Detect which cell encompasses the target text, then output its (X, Y) center coordinate. 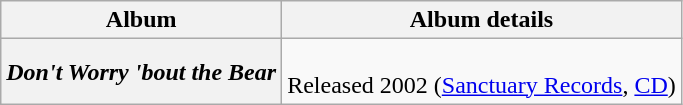
Don't Worry 'bout the Bear (142, 72)
Released 2002 (Sanctuary Records, CD) (482, 72)
Album details (482, 20)
Album (142, 20)
